Detect which cell encompasses the target text, then output its [X, Y] center coordinate. 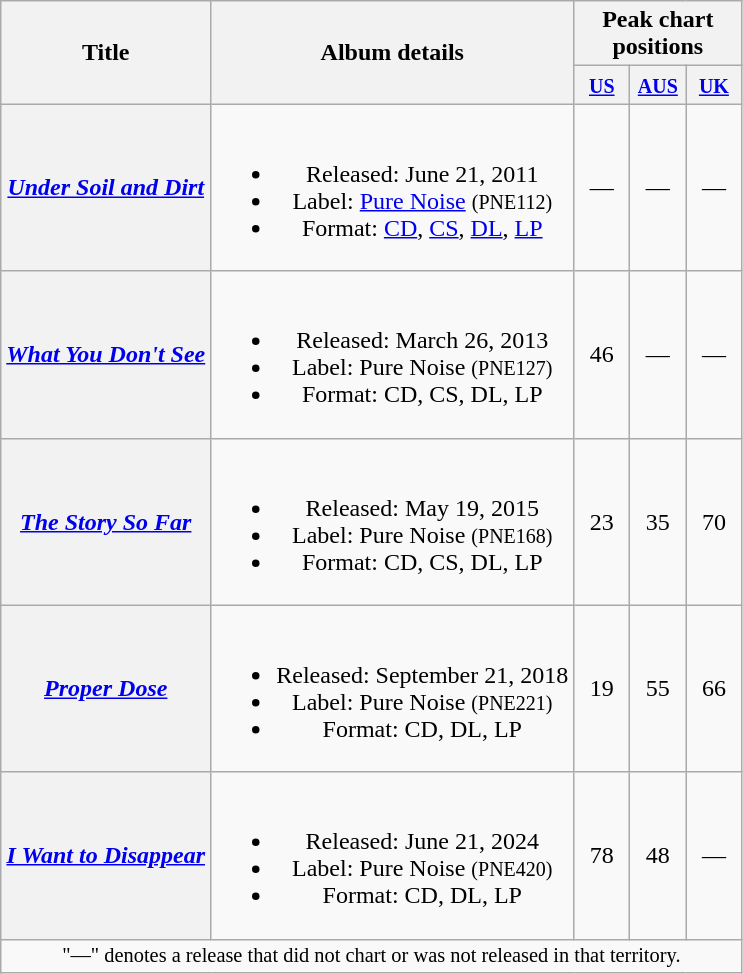
70 [714, 522]
Title [106, 52]
"—" denotes a release that did not chart or was not released in that territory. [372, 956]
Released: May 19, 2015Label: Pure Noise (PNE168)Format: CD, CS, DL, LP [392, 522]
UK [714, 85]
US [602, 85]
Under Soil and Dirt [106, 188]
Released: June 21, 2024Label: Pure Noise (PNE420)Format: CD, DL, LP [392, 856]
Proper Dose [106, 688]
Peak chart positions [658, 34]
48 [658, 856]
55 [658, 688]
I Want to Disappear [106, 856]
66 [714, 688]
AUS [658, 85]
Released: June 21, 2011Label: Pure Noise (PNE112)Format: CD, CS, DL, LP [392, 188]
19 [602, 688]
46 [602, 354]
What You Don't See [106, 354]
The Story So Far [106, 522]
Album details [392, 52]
23 [602, 522]
35 [658, 522]
78 [602, 856]
Released: September 21, 2018Label: Pure Noise (PNE221)Format: CD, DL, LP [392, 688]
Released: March 26, 2013Label: Pure Noise (PNE127)Format: CD, CS, DL, LP [392, 354]
